Search for the cell housing the specified text and yield its [x, y] center coordinate. 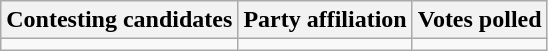
Contesting candidates [120, 20]
Votes polled [480, 20]
Party affiliation [325, 20]
